From the cell containing the given text, extract its center point as [x, y] coordinate. 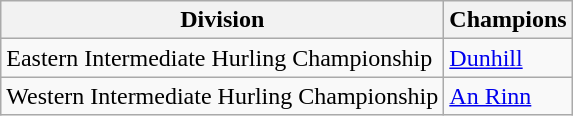
Division [222, 20]
Eastern Intermediate Hurling Championship [222, 58]
Western Intermediate Hurling Championship [222, 96]
Champions [508, 20]
An Rinn [508, 96]
Dunhill [508, 58]
